From the cell containing the given text, extract its center point as [x, y] coordinate. 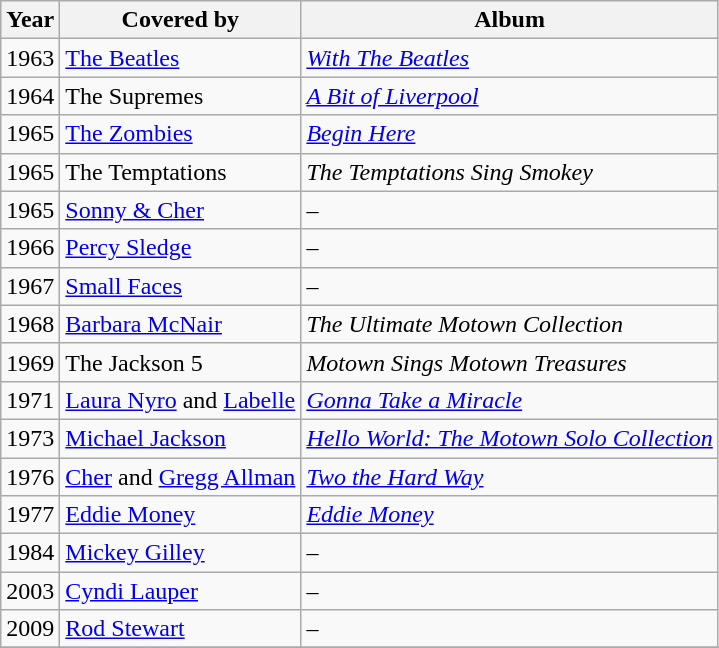
1971 [30, 400]
The Temptations [180, 172]
The Zombies [180, 134]
1963 [30, 58]
Gonna Take a Miracle [510, 400]
Michael Jackson [180, 438]
1969 [30, 362]
Covered by [180, 20]
Small Faces [180, 286]
The Temptations Sing Smokey [510, 172]
Hello World: The Motown Solo Collection [510, 438]
Begin Here [510, 134]
Rod Stewart [180, 629]
1973 [30, 438]
Cher and Gregg Allman [180, 477]
The Jackson 5 [180, 362]
Percy Sledge [180, 248]
Sonny & Cher [180, 210]
Laura Nyro and Labelle [180, 400]
The Ultimate Motown Collection [510, 324]
1964 [30, 96]
Cyndi Lauper [180, 591]
Mickey Gilley [180, 553]
Motown Sings Motown Treasures [510, 362]
Two the Hard Way [510, 477]
With The Beatles [510, 58]
1968 [30, 324]
The Supremes [180, 96]
The Beatles [180, 58]
2009 [30, 629]
Barbara McNair [180, 324]
1966 [30, 248]
A Bit of Liverpool [510, 96]
1967 [30, 286]
2003 [30, 591]
Year [30, 20]
1976 [30, 477]
Album [510, 20]
1977 [30, 515]
1984 [30, 553]
